Extract the [x, y] coordinate from the center of the cell holding the provided text.  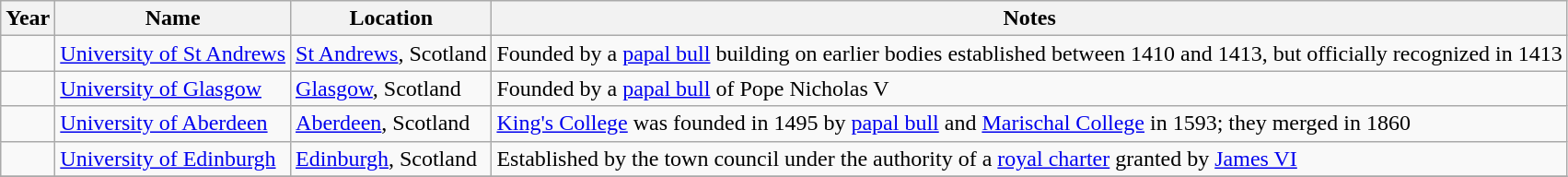
Founded by a papal bull building on earlier bodies established between 1410 and 1413, but officially recognized in 1413 [1029, 53]
Established by the town council under the authority of a royal charter granted by James VI [1029, 159]
King's College was founded in 1495 by papal bull and Marischal College in 1593; they merged in 1860 [1029, 124]
University of Edinburgh [173, 159]
University of Glasgow [173, 88]
University of St Andrews [173, 53]
Aberdeen, Scotland [391, 124]
Name [173, 18]
Notes [1029, 18]
Year [28, 18]
Location [391, 18]
Glasgow, Scotland [391, 88]
Edinburgh, Scotland [391, 159]
University of Aberdeen [173, 124]
Founded by a papal bull of Pope Nicholas V [1029, 88]
St Andrews, Scotland [391, 53]
